Locate the cell with the specified text and output its (x, y) center coordinate. 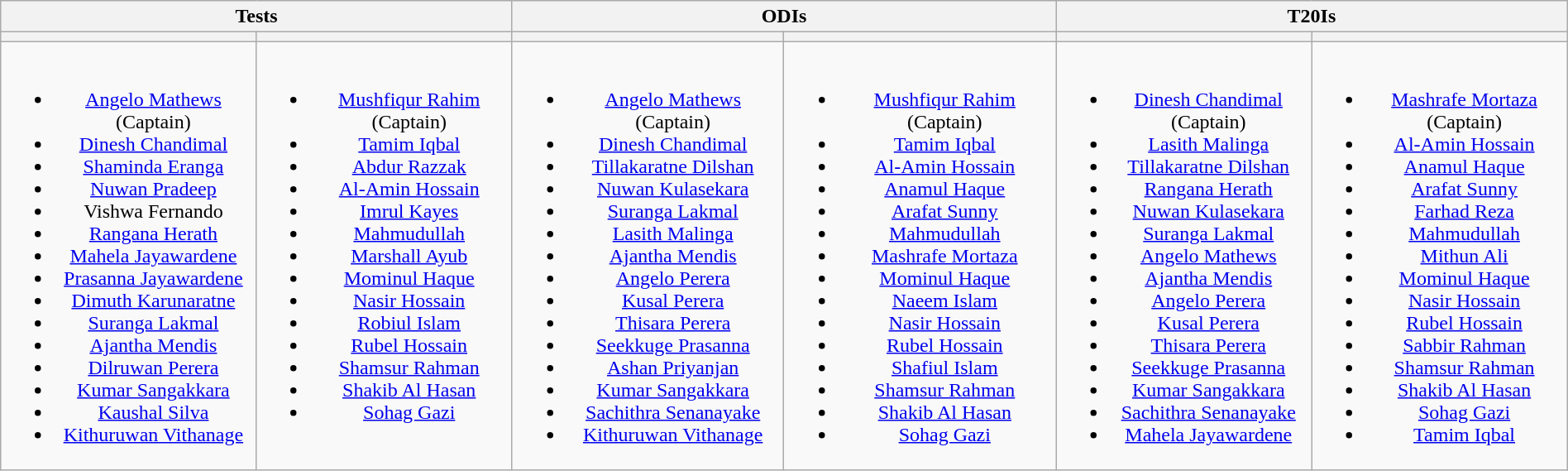
T20Is (1312, 17)
ODIs (784, 17)
Tests (256, 17)
